Search for the cell housing the specified text and yield its (x, y) center coordinate. 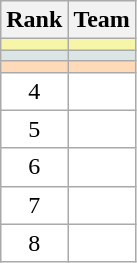
7 (34, 205)
Team (102, 20)
6 (34, 167)
4 (34, 91)
Rank (34, 20)
8 (34, 243)
5 (34, 129)
